From the cell containing the given text, extract its center point as (x, y) coordinate. 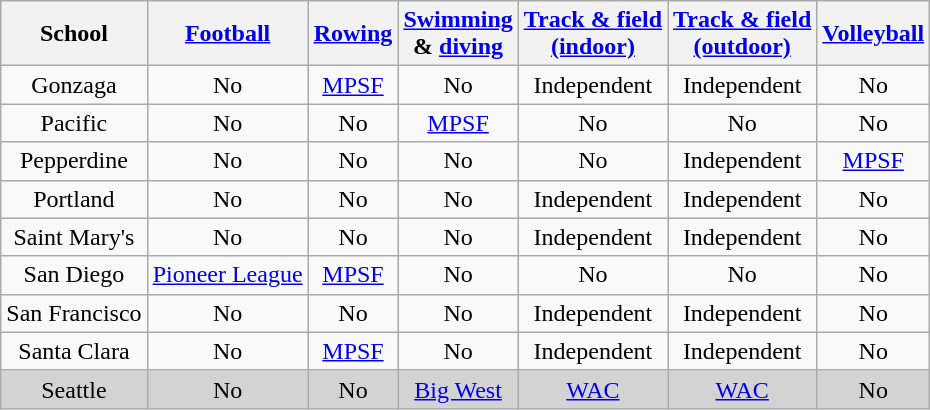
Pepperdine (74, 161)
Football (228, 34)
Volleyball (874, 34)
San Francisco (74, 313)
Saint Mary's (74, 237)
Santa Clara (74, 351)
School (74, 34)
Rowing (353, 34)
Track & field (indoor) (592, 34)
Pacific (74, 123)
Pioneer League (228, 275)
Swimming & diving (458, 34)
Gonzaga (74, 85)
Portland (74, 199)
San Diego (74, 275)
Big West (458, 389)
Seattle (74, 389)
Track & field (outdoor) (742, 34)
